Find where the given text appears and provide that cell's center as [X, Y] coordinate. 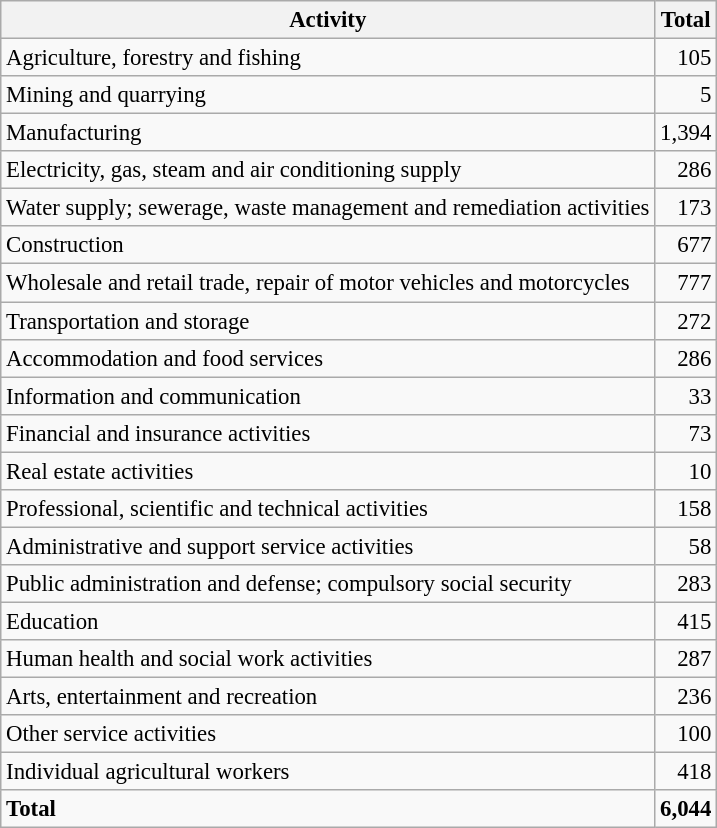
100 [686, 734]
6,044 [686, 809]
677 [686, 245]
33 [686, 396]
58 [686, 546]
Transportation and storage [328, 321]
777 [686, 283]
Activity [328, 20]
1,394 [686, 133]
158 [686, 509]
Professional, scientific and technical activities [328, 509]
173 [686, 208]
415 [686, 621]
Construction [328, 245]
73 [686, 433]
Other service activities [328, 734]
Arts, entertainment and recreation [328, 697]
287 [686, 659]
236 [686, 697]
Agriculture, forestry and fishing [328, 58]
283 [686, 584]
Information and communication [328, 396]
105 [686, 58]
Real estate activities [328, 471]
Water supply; sewerage, waste management and remediation activities [328, 208]
Human health and social work activities [328, 659]
Financial and insurance activities [328, 433]
Administrative and support service activities [328, 546]
Electricity, gas, steam and air conditioning supply [328, 170]
Accommodation and food services [328, 358]
418 [686, 772]
Education [328, 621]
5 [686, 95]
10 [686, 471]
Mining and quarrying [328, 95]
Manufacturing [328, 133]
272 [686, 321]
Public administration and defense; compulsory social security [328, 584]
Individual agricultural workers [328, 772]
Wholesale and retail trade, repair of motor vehicles and motorcycles [328, 283]
